Extract the [X, Y] coordinate from the center of the cell holding the provided text.  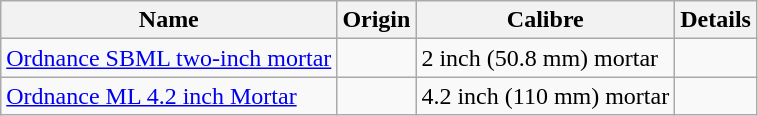
Ordnance SBML two-inch mortar [169, 58]
Details [716, 20]
Origin [376, 20]
Calibre [546, 20]
Name [169, 20]
4.2 inch (110 mm) mortar [546, 96]
Ordnance ML 4.2 inch Mortar [169, 96]
2 inch (50.8 mm) mortar [546, 58]
